Provide the (x, y) coordinate of the cell's center where the given text is located.  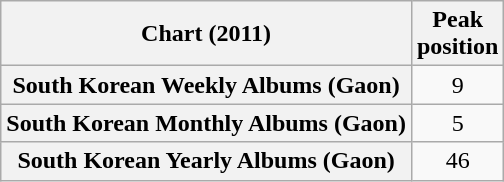
Peakposition (457, 34)
South Korean Weekly Albums (Gaon) (206, 85)
5 (457, 123)
Chart (2011) (206, 34)
9 (457, 85)
South Korean Monthly Albums (Gaon) (206, 123)
South Korean Yearly Albums (Gaon) (206, 161)
46 (457, 161)
